Determine the (X, Y) coordinate at the center of the cell enclosing the given text.  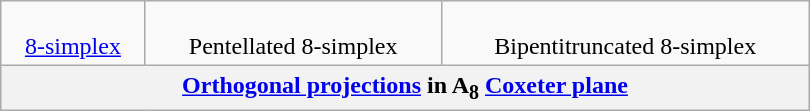
8-simplex (73, 34)
Bipentitruncated 8-simplex (625, 34)
Orthogonal projections in A8 Coxeter plane (405, 88)
Pentellated 8-simplex (293, 34)
